Return the (x, y) coordinate for the center point of the cell that contains the specified text.  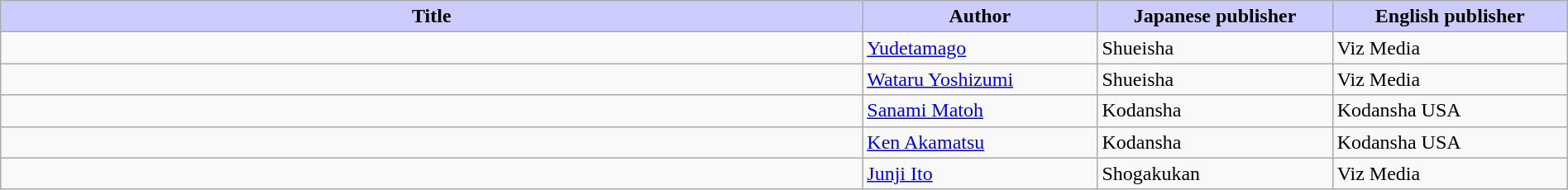
English publisher (1450, 17)
Wataru Yoshizumi (980, 79)
Yudetamago (980, 48)
Sanami Matoh (980, 111)
Ken Akamatsu (980, 142)
Japanese publisher (1215, 17)
Title (432, 17)
Junji Ito (980, 173)
Shogakukan (1215, 173)
Author (980, 17)
